Determine the (x, y) coordinate at the center of the cell enclosing the given text.  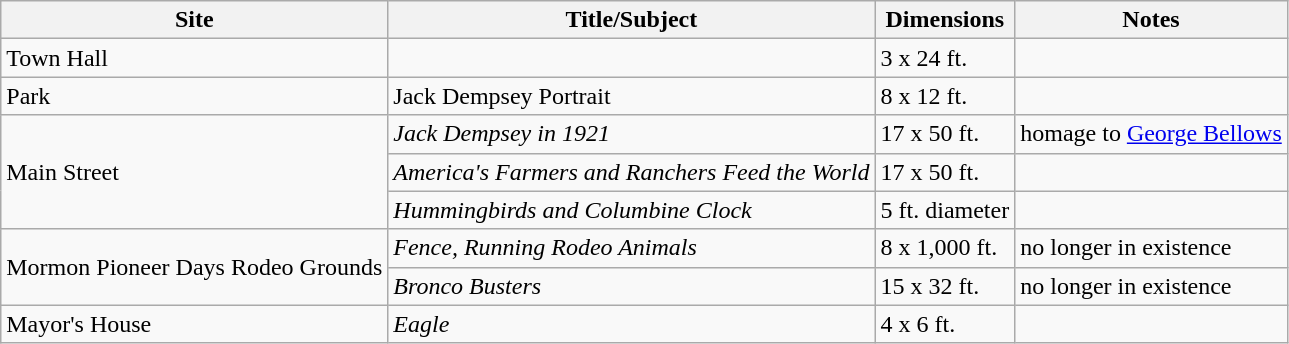
Title/Subject (632, 20)
Eagle (632, 324)
Mormon Pioneer Days Rodeo Grounds (194, 267)
homage to George Bellows (1152, 134)
Dimensions (945, 20)
8 x 12 ft. (945, 96)
8 x 1,000 ft. (945, 248)
4 x 6 ft. (945, 324)
Mayor's House (194, 324)
America's Farmers and Ranchers Feed the World (632, 172)
Bronco Busters (632, 286)
3 x 24 ft. (945, 58)
Fence, Running Rodeo Animals (632, 248)
Hummingbirds and Columbine Clock (632, 210)
Park (194, 96)
Town Hall (194, 58)
5 ft. diameter (945, 210)
Site (194, 20)
Jack Dempsey in 1921 (632, 134)
Jack Dempsey Portrait (632, 96)
Notes (1152, 20)
15 x 32 ft. (945, 286)
Main Street (194, 172)
